Find where the given text appears and provide that cell's center as [X, Y] coordinate. 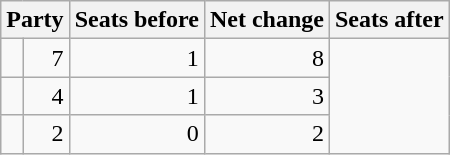
Seats before [136, 20]
3 [266, 96]
Seats after [389, 20]
8 [266, 58]
Net change [266, 20]
7 [46, 58]
0 [136, 134]
Party [35, 20]
4 [46, 96]
